Scan for the cell matching the given text and deliver its (x, y) coordinate at center. 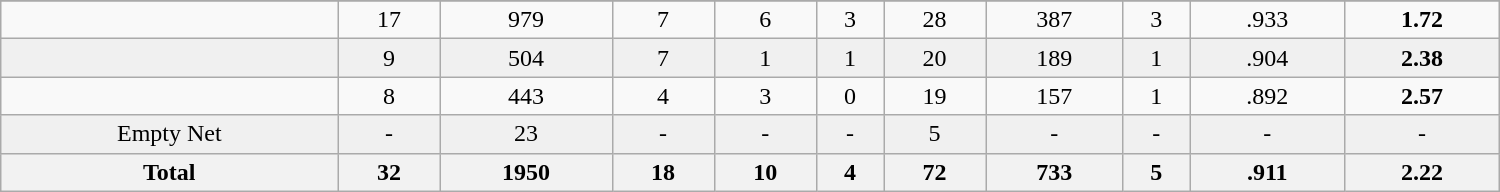
18 (663, 172)
.911 (1268, 172)
2.22 (1422, 172)
157 (1054, 96)
0 (850, 96)
1950 (526, 172)
8 (389, 96)
2.57 (1422, 96)
189 (1054, 58)
9 (389, 58)
1.72 (1422, 20)
19 (935, 96)
10 (765, 172)
2.38 (1422, 58)
.904 (1268, 58)
387 (1054, 20)
6 (765, 20)
28 (935, 20)
.933 (1268, 20)
Total (170, 172)
.892 (1268, 96)
Empty Net (170, 134)
504 (526, 58)
733 (1054, 172)
72 (935, 172)
17 (389, 20)
20 (935, 58)
23 (526, 134)
979 (526, 20)
32 (389, 172)
443 (526, 96)
